Search for the cell housing the specified text and yield its [x, y] center coordinate. 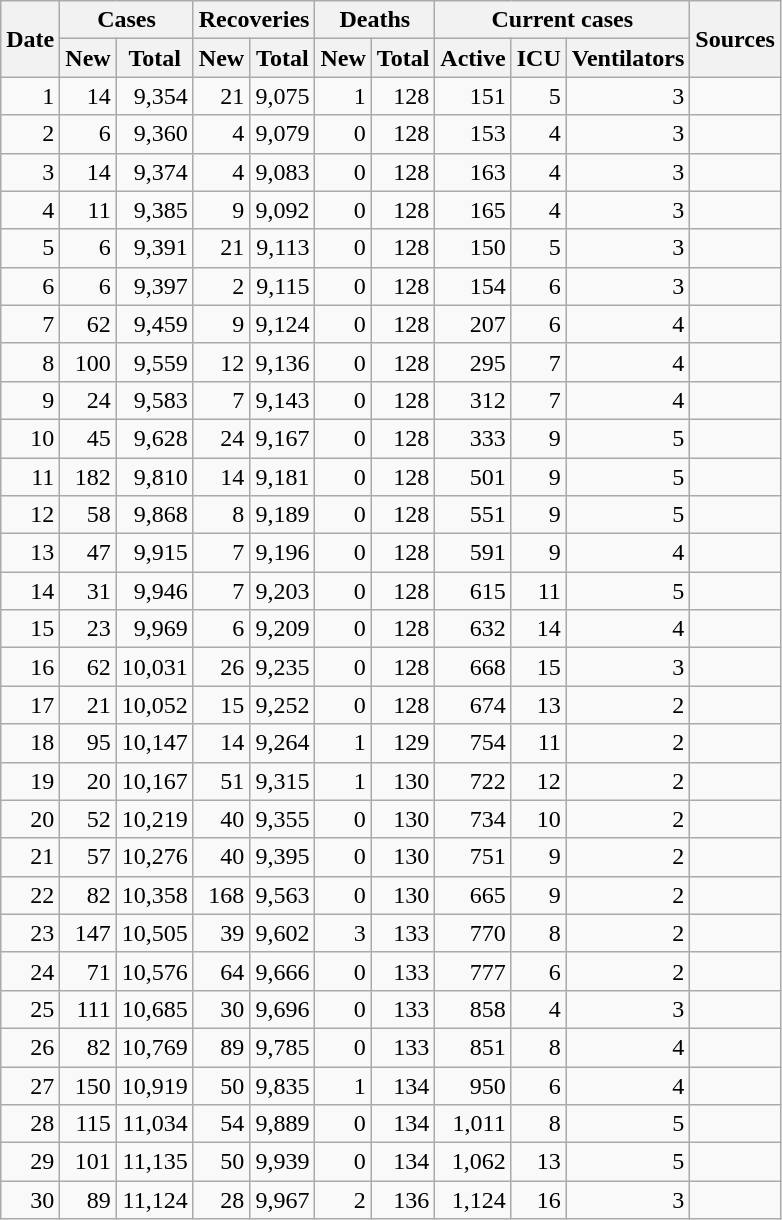
9,374 [154, 172]
858 [473, 1009]
9,264 [282, 743]
136 [403, 1200]
207 [473, 324]
95 [88, 743]
551 [473, 515]
Recoveries [254, 20]
Active [473, 58]
9,252 [282, 705]
17 [30, 705]
9,355 [282, 819]
57 [88, 857]
10,358 [154, 895]
71 [88, 971]
9,196 [282, 553]
9,459 [154, 324]
10,167 [154, 781]
182 [88, 477]
9,143 [282, 400]
27 [30, 1085]
64 [221, 971]
31 [88, 591]
Cases [126, 20]
10,919 [154, 1085]
11,135 [154, 1162]
9,889 [282, 1124]
9,079 [282, 134]
9,167 [282, 438]
100 [88, 362]
312 [473, 400]
10,219 [154, 819]
25 [30, 1009]
111 [88, 1009]
58 [88, 515]
45 [88, 438]
Sources [736, 39]
9,559 [154, 362]
9,628 [154, 438]
9,602 [282, 933]
9,395 [282, 857]
129 [403, 743]
9,666 [282, 971]
1,124 [473, 1200]
39 [221, 933]
10,147 [154, 743]
51 [221, 781]
751 [473, 857]
851 [473, 1047]
Current cases [562, 20]
151 [473, 96]
147 [88, 933]
674 [473, 705]
10,505 [154, 933]
9,939 [282, 1162]
19 [30, 781]
665 [473, 895]
Deaths [375, 20]
777 [473, 971]
9,915 [154, 553]
722 [473, 781]
9,189 [282, 515]
9,785 [282, 1047]
10,052 [154, 705]
9,124 [282, 324]
9,181 [282, 477]
668 [473, 667]
632 [473, 629]
18 [30, 743]
10,769 [154, 1047]
9,391 [154, 248]
10,576 [154, 971]
9,385 [154, 210]
591 [473, 553]
734 [473, 819]
165 [473, 210]
9,115 [282, 286]
154 [473, 286]
9,075 [282, 96]
615 [473, 591]
11,124 [154, 1200]
9,583 [154, 400]
9,696 [282, 1009]
501 [473, 477]
10,685 [154, 1009]
47 [88, 553]
10,031 [154, 667]
54 [221, 1124]
9,360 [154, 134]
9,354 [154, 96]
11,034 [154, 1124]
9,136 [282, 362]
9,235 [282, 667]
153 [473, 134]
295 [473, 362]
9,967 [282, 1200]
22 [30, 895]
1,062 [473, 1162]
101 [88, 1162]
29 [30, 1162]
9,969 [154, 629]
ICU [538, 58]
9,203 [282, 591]
770 [473, 933]
9,209 [282, 629]
Date [30, 39]
9,810 [154, 477]
9,083 [282, 172]
168 [221, 895]
1,011 [473, 1124]
754 [473, 743]
9,563 [282, 895]
9,946 [154, 591]
9,835 [282, 1085]
9,397 [154, 286]
9,113 [282, 248]
9,868 [154, 515]
9,315 [282, 781]
9,092 [282, 210]
Ventilators [628, 58]
10,276 [154, 857]
333 [473, 438]
115 [88, 1124]
950 [473, 1085]
163 [473, 172]
52 [88, 819]
